Output the [X, Y] coordinate of the center of the cell containing the given text.  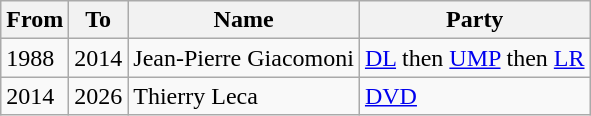
Name [244, 20]
1988 [35, 58]
DVD [474, 96]
Jean-Pierre Giacomoni [244, 58]
DL then UMP then LR [474, 58]
From [35, 20]
To [98, 20]
2026 [98, 96]
Party [474, 20]
Thierry Leca [244, 96]
